Pinpoint the cell where the given text exists, returning its [X, Y] midpoint coordinate. 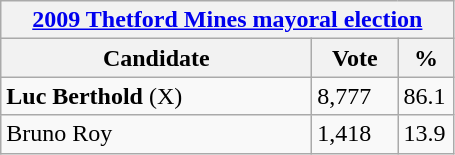
Candidate [156, 58]
8,777 [355, 96]
13.9 [426, 134]
Vote [355, 58]
86.1 [426, 96]
1,418 [355, 134]
Bruno Roy [156, 134]
% [426, 58]
Luc Berthold (X) [156, 96]
2009 Thetford Mines mayoral election [228, 20]
